Search for the cell housing the specified text and yield its (X, Y) center coordinate. 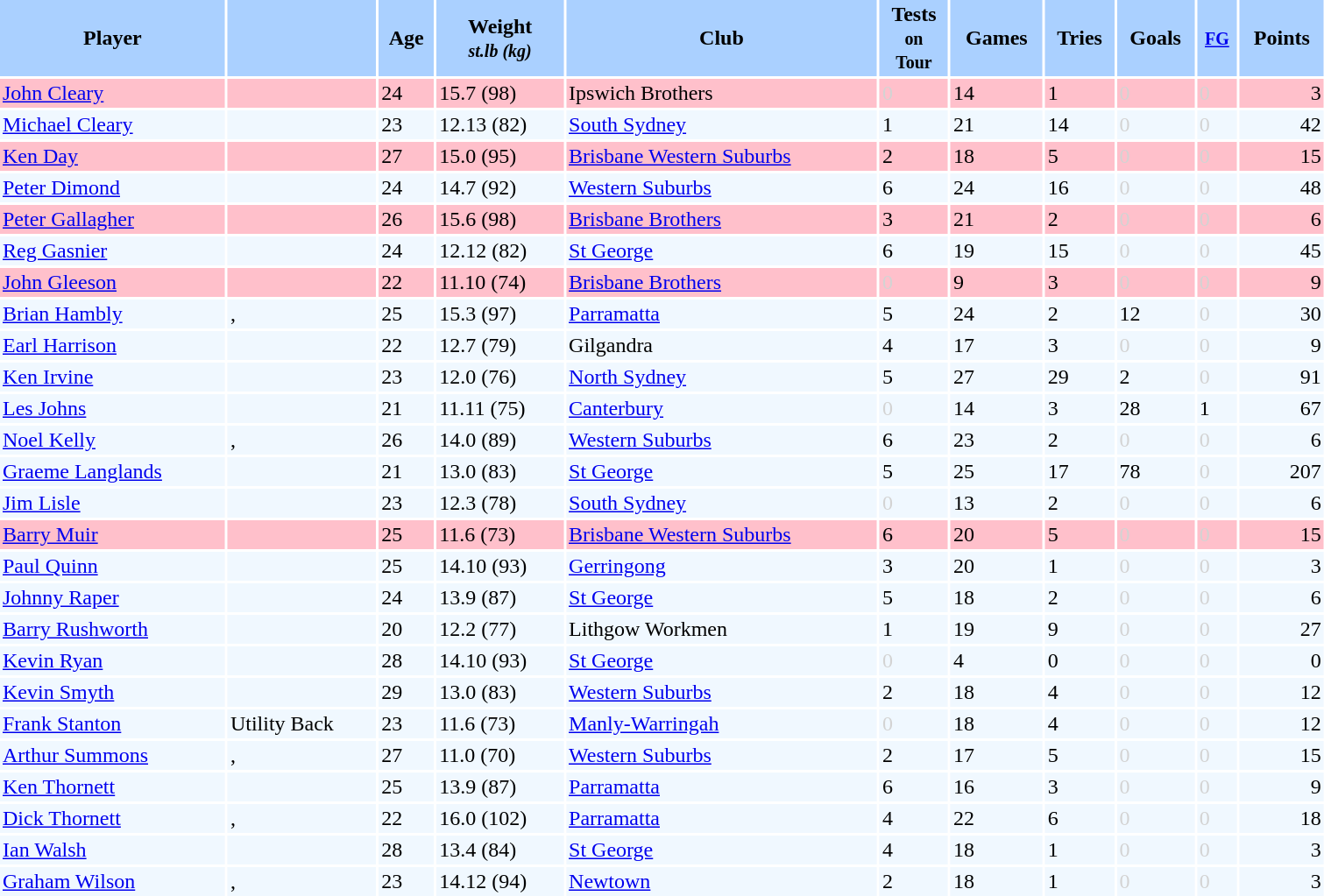
Arthur Summons (112, 755)
Ken Thornett (112, 787)
Utility Back (301, 723)
30 (1282, 314)
Reg Gasnier (112, 250)
14.0 (89) (499, 440)
42 (1282, 124)
Lithgow Workmen (722, 629)
Dick Thornett (112, 818)
45 (1282, 250)
Ian Walsh (112, 850)
Player (112, 39)
11.10 (74) (499, 282)
67 (1282, 408)
Manly-Warringah (722, 723)
14.7 (92) (499, 187)
78 (1155, 471)
207 (1282, 471)
91 (1282, 377)
Barry Rushworth (112, 629)
Paul Quinn (112, 566)
Michael Cleary (112, 124)
Frank Stanton (112, 723)
15.6 (98) (499, 219)
12.12 (82) (499, 250)
Ken Irvine (112, 377)
15.3 (97) (499, 314)
John Cleary (112, 93)
John Gleeson (112, 282)
Ken Day (112, 156)
Les Johns (112, 408)
Peter Dimond (112, 187)
North Sydney (722, 377)
Newtown (722, 881)
Club (722, 39)
48 (1282, 187)
Noel Kelly (112, 440)
Graham Wilson (112, 881)
14.12 (94) (499, 881)
FG (1217, 39)
Kevin Ryan (112, 660)
Johnny Raper (112, 597)
15.0 (95) (499, 156)
13 (997, 503)
12.2 (77) (499, 629)
Gerringong (722, 566)
Ipswich Brothers (722, 93)
Points (1282, 39)
Barry Muir (112, 534)
Earl Harrison (112, 345)
Peter Gallagher (112, 219)
12.0 (76) (499, 377)
Graeme Langlands (112, 471)
12.13 (82) (499, 124)
11.11 (75) (499, 408)
TestsonTour (914, 39)
Weightst.lb (kg) (499, 39)
Kevin Smyth (112, 692)
15.7 (98) (499, 93)
Jim Lisle (112, 503)
11.0 (70) (499, 755)
Tries (1080, 39)
Age (407, 39)
Games (997, 39)
Goals (1155, 39)
Canterbury (722, 408)
12.7 (79) (499, 345)
Gilgandra (722, 345)
13.4 (84) (499, 850)
16.0 (102) (499, 818)
12.3 (78) (499, 503)
Brian Hambly (112, 314)
